From the cell containing the given text, extract its center point as (X, Y) coordinate. 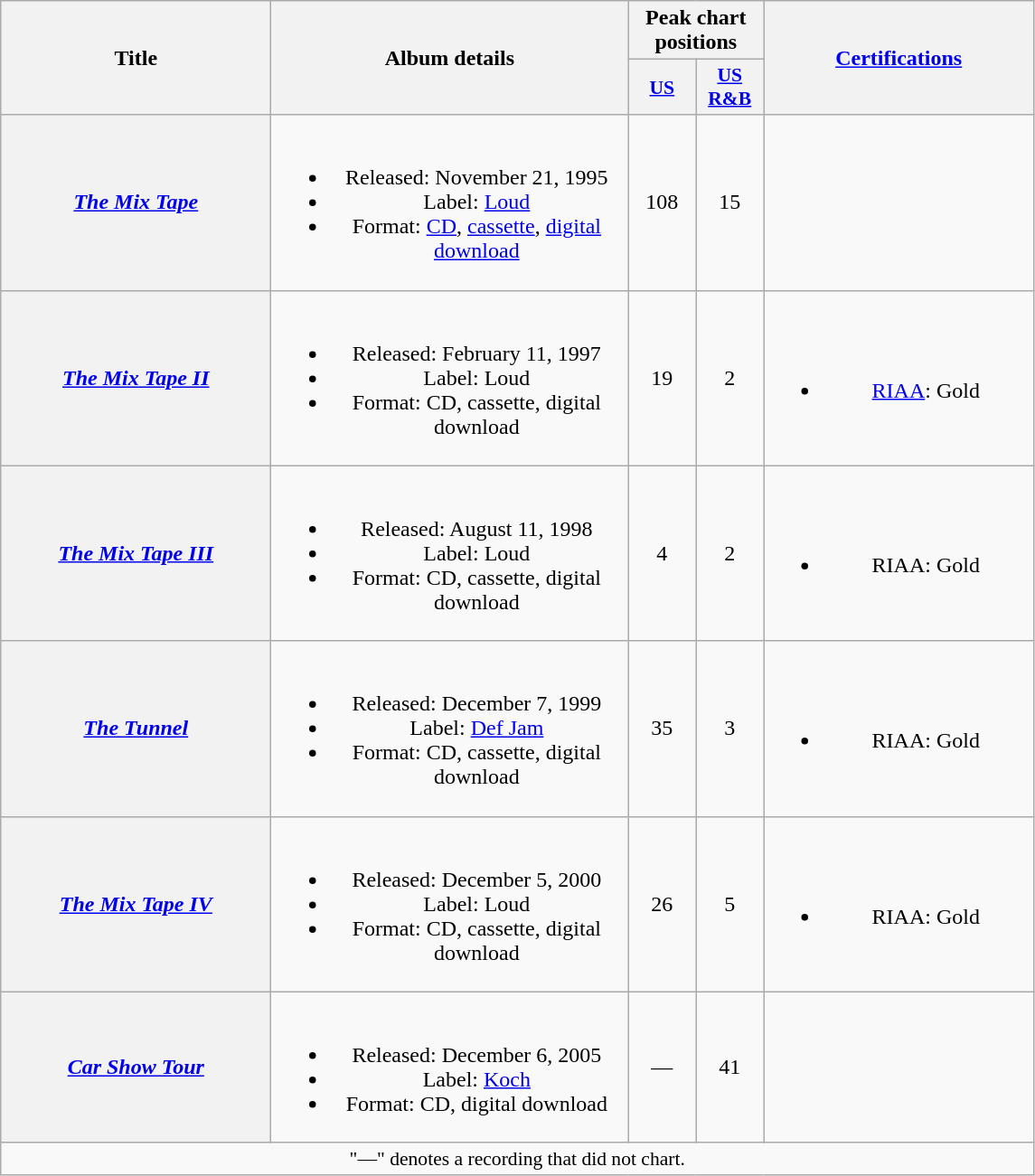
4 (662, 553)
Released: November 21, 1995Label: LoudFormat: CD, cassette, digital download (450, 202)
Released: February 11, 1997Label: LoudFormat: CD, cassette, digital download (450, 378)
"—" denotes a recording that did not chart. (517, 1159)
The Tunnel (136, 729)
41 (730, 1067)
35 (662, 729)
The Mix Tape II (136, 378)
3 (730, 729)
Title (136, 58)
The Mix Tape (136, 202)
The Mix Tape IV (136, 904)
Released: August 11, 1998Label: LoudFormat: CD, cassette, digital download (450, 553)
Car Show Tour (136, 1067)
Released: December 6, 2005Label: KochFormat: CD, digital download (450, 1067)
19 (662, 378)
Certifications (899, 58)
108 (662, 202)
Peak chart positions (696, 31)
The Mix Tape III (136, 553)
15 (730, 202)
US (662, 87)
5 (730, 904)
Released: December 7, 1999Label: Def JamFormat: CD, cassette, digital download (450, 729)
Album details (450, 58)
26 (662, 904)
— (662, 1067)
US R&B (730, 87)
Released: December 5, 2000Label: LoudFormat: CD, cassette, digital download (450, 904)
